From the cell containing the given text, extract its center point as [X, Y] coordinate. 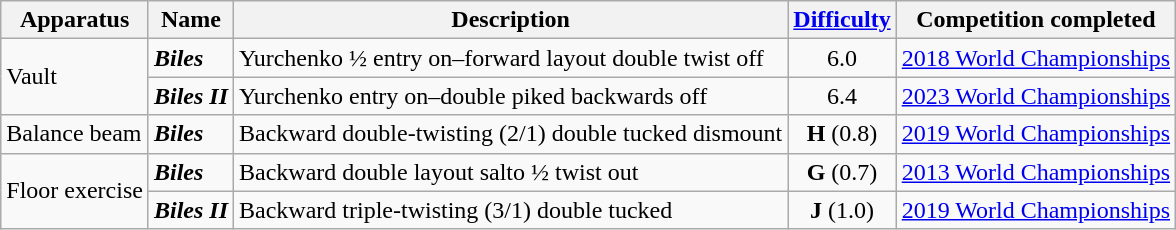
Name [190, 20]
Backward double layout salto ½ twist out [511, 172]
2023 World Championships [1036, 96]
2013 World Championships [1036, 172]
Backward double-twisting (2/1) double tucked dismount [511, 134]
J (1.0) [842, 210]
6.4 [842, 96]
H (0.8) [842, 134]
Yurchenko entry on–double piked backwards off [511, 96]
6.0 [842, 58]
Backward triple-twisting (3/1) double tucked [511, 210]
Difficulty [842, 20]
Yurchenko ½ entry on–forward layout double twist off [511, 58]
G (0.7) [842, 172]
Description [511, 20]
Floor exercise [75, 191]
Competition completed [1036, 20]
2018 World Championships [1036, 58]
Apparatus [75, 20]
Vault [75, 77]
Balance beam [75, 134]
